Find where the given text appears and provide that cell's center as (X, Y) coordinate. 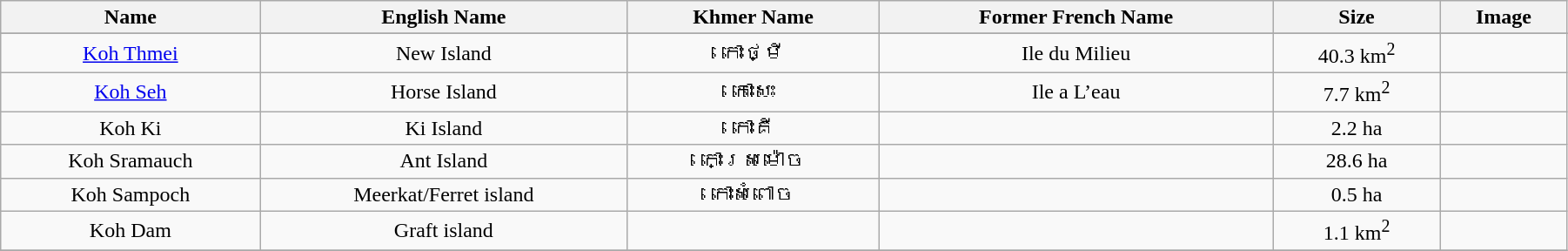
28.6 ha (1357, 161)
Ki Island (444, 128)
Koh Dam (131, 230)
Koh Seh (131, 92)
New Island (444, 54)
English Name (444, 17)
Ant Island (444, 161)
Graft island (444, 230)
Koh Ki (131, 128)
Koh Sramauch (131, 161)
Size (1357, 17)
Image (1504, 17)
40.3 km2 (1357, 54)
Former French Name (1075, 17)
2.2 ha (1357, 128)
កោះគី (754, 128)
កោះថ្មី (754, 54)
Ile du Milieu (1075, 54)
Khmer Name (754, 17)
7.7 km2 (1357, 92)
1.1 km2 (1357, 230)
0.5 ha (1357, 194)
Ile a L’eau (1075, 92)
Horse Island (444, 92)
កោះស្រម៉ោច (754, 161)
Name (131, 17)
កោះសេះ (754, 92)
កោះសំពោច (754, 194)
Koh Sampoch (131, 194)
Meerkat/Ferret island (444, 194)
Koh Thmei (131, 54)
